Output the (X, Y) coordinate of the center of the cell containing the given text.  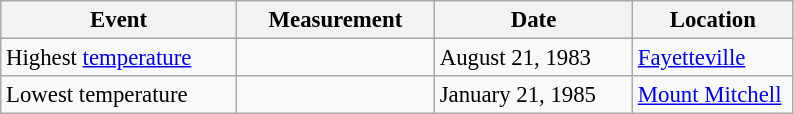
Lowest temperature (119, 95)
Event (119, 20)
Measurement (335, 20)
Highest temperature (119, 58)
January 21, 1985 (533, 95)
Fayetteville (714, 58)
Date (533, 20)
Mount Mitchell (714, 95)
August 21, 1983 (533, 58)
Location (714, 20)
